Determine the [x, y] coordinate at the center of the cell enclosing the given text.  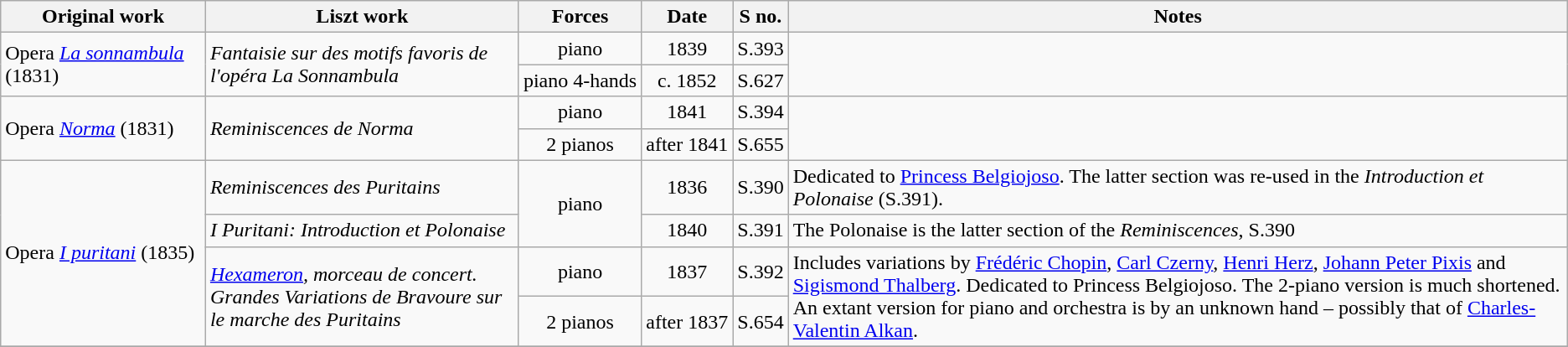
piano 4‑hands [580, 80]
S no. [761, 17]
1840 [687, 230]
Opera La sonnambula (1831) [104, 65]
S.392 [761, 272]
1837 [687, 272]
Dedicated to Princess Belgiojoso. The latter section was re-used in the Introduction et Polonaise (S.391). [1178, 188]
c. 1852 [687, 80]
The Polonaise is the latter section of the Reminiscences, S.390 [1178, 230]
Forces [580, 17]
Opera Norma (1831) [104, 128]
S.390 [761, 188]
Fantaisie sur des motifs favoris de l'opéra La Sonnambula [362, 65]
S.655 [761, 144]
Hexameron, morceau de concert. Grandes Variations de Bravoure sur le marche des Puritains [362, 297]
Original work [104, 17]
Notes [1178, 17]
Reminiscences de Norma [362, 128]
Reminiscences des Puritains [362, 188]
S.391 [761, 230]
1839 [687, 49]
Opera I puritani (1835) [104, 253]
Liszt work [362, 17]
after 1841 [687, 144]
I Puritani: Introduction et Polonaise [362, 230]
S.393 [761, 49]
S.394 [761, 112]
1836 [687, 188]
S.627 [761, 80]
1841 [687, 112]
S.654 [761, 322]
Date [687, 17]
after 1837 [687, 322]
